Find where the given text appears and provide that cell's center as (X, Y) coordinate. 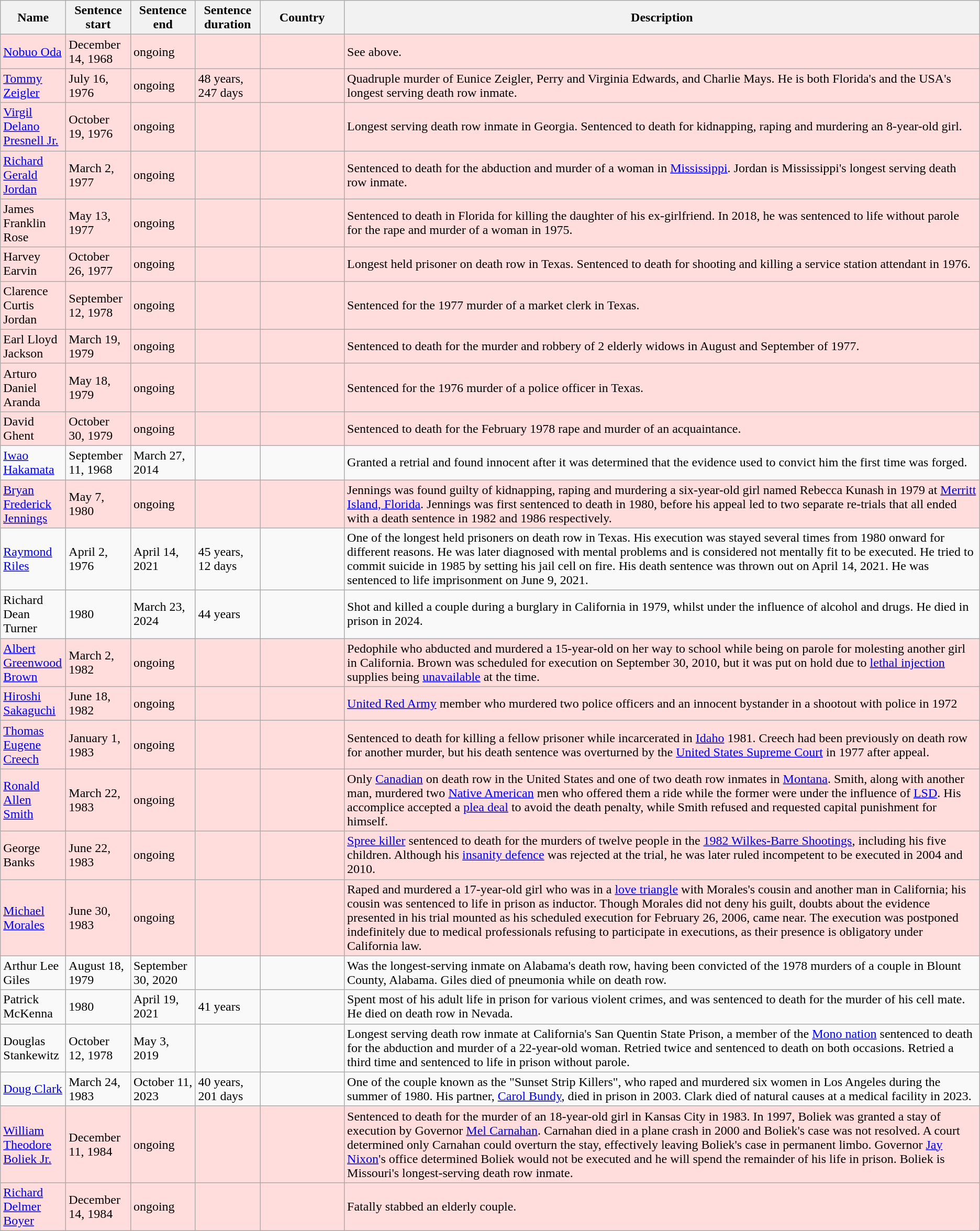
April 2, 1976 (98, 559)
December 11, 1984 (98, 1144)
Sentenced to death for the abduction and murder of a woman in Mississippi. Jordan is Mississippi's longest serving death row inmate. (662, 175)
Iwao Hakamata (34, 463)
June 22, 1983 (98, 855)
May 3, 2019 (163, 1048)
Raymond Riles (34, 559)
July 16, 1976 (98, 86)
March 2, 1982 (98, 663)
Sentenced to death for the murder and robbery of 2 elderly widows in August and September of 1977. (662, 346)
Thomas Eugene Creech (34, 745)
Patrick McKenna (34, 1007)
Richard Gerald Jordan (34, 175)
United Red Army member who murdered two police officers and an innocent bystander in a shootout with police in 1972 (662, 703)
January 1, 1983 (98, 745)
Nobuo Oda (34, 51)
Virgil Delano Presnell Jr. (34, 127)
Sentence duration (228, 18)
Sentenced to death for the February 1978 rape and murder of an acquaintance. (662, 428)
May 18, 1979 (98, 387)
45 years, 12 days (228, 559)
October 11, 2023 (163, 1089)
March 23, 2024 (163, 614)
Ronald Allen Smith (34, 800)
Description (662, 18)
September 30, 2020 (163, 972)
Arturo Daniel Aranda (34, 387)
48 years, 247 days (228, 86)
40 years, 201 days (228, 1089)
Longest serving death row inmate in Georgia. Sentenced to death for kidnapping, raping and murdering an 8-year-old girl. (662, 127)
Sentenced for the 1977 murder of a market clerk in Texas. (662, 305)
See above. (662, 51)
September 11, 1968 (98, 463)
August 18, 1979 (98, 972)
Arthur Lee Giles (34, 972)
Clarence Curtis Jordan (34, 305)
Doug Clark (34, 1089)
September 12, 1978 (98, 305)
June 18, 1982 (98, 703)
Albert Greenwood Brown (34, 663)
Richard Dean Turner (34, 614)
March 22, 1983 (98, 800)
41 years (228, 1007)
Longest held prisoner on death row in Texas. Sentenced to death for shooting and killing a service station attendant in 1976. (662, 264)
Richard Delmer Boyer (34, 1206)
Harvey Earvin (34, 264)
December 14, 1984 (98, 1206)
April 14, 2021 (163, 559)
March 19, 1979 (98, 346)
Hiroshi Sakaguchi (34, 703)
George Banks (34, 855)
October 19, 1976 (98, 127)
October 30, 1979 (98, 428)
Douglas Stankewitz (34, 1048)
Sentenced for the 1976 murder of a police officer in Texas. (662, 387)
Sentence end (163, 18)
December 14, 1968 (98, 51)
Name (34, 18)
March 24, 1983 (98, 1089)
Shot and killed a couple during a burglary in California in 1979, whilst under the influence of alcohol and drugs. He died in prison in 2024. (662, 614)
May 7, 1980 (98, 503)
March 2, 1977 (98, 175)
April 19, 2021 (163, 1007)
March 27, 2014 (163, 463)
Sentence start (98, 18)
Tommy Zeigler (34, 86)
Michael Morales (34, 917)
October 12, 1978 (98, 1048)
Fatally stabbed an elderly couple. (662, 1206)
William Theodore Boliek Jr. (34, 1144)
June 30, 1983 (98, 917)
October 26, 1977 (98, 264)
Earl Lloyd Jackson (34, 346)
James Franklin Rose (34, 223)
44 years (228, 614)
Granted a retrial and found innocent after it was determined that the evidence used to convict him the first time was forged. (662, 463)
Bryan Frederick Jennings (34, 503)
May 13, 1977 (98, 223)
David Ghent (34, 428)
Country (302, 18)
